Pinpoint the cell where the given text exists, returning its [x, y] midpoint coordinate. 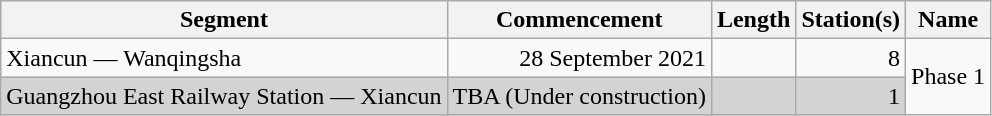
Segment [224, 20]
Xiancun — Wanqingsha [224, 58]
Station(s) [851, 20]
28 September 2021 [579, 58]
Length [753, 20]
Guangzhou East Railway Station — Xiancun [224, 96]
1 [851, 96]
Commencement [579, 20]
TBA (Under construction) [579, 96]
Name [948, 20]
8 [851, 58]
Phase 1 [948, 77]
